Return (x, y) of the center of cell containing provided text 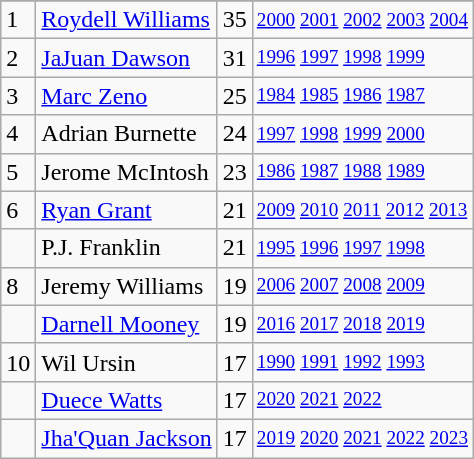
1986 1987 1988 1989 (362, 172)
5 (18, 172)
1996 1997 1998 1999 (362, 58)
1 (18, 20)
Roydell Williams (126, 20)
2000 2001 2002 2003 2004 (362, 20)
Darnell Mooney (126, 324)
2 (18, 58)
Jeremy Williams (126, 286)
31 (234, 58)
2016 2017 2018 2019 (362, 324)
8 (18, 286)
2006 2007 2008 2009 (362, 286)
24 (234, 134)
1997 1998 1999 2000 (362, 134)
3 (18, 96)
1990 1991 1992 1993 (362, 362)
Wil Ursin (126, 362)
1984 1985 1986 1987 (362, 96)
JaJuan Dawson (126, 58)
4 (18, 134)
2019 2020 2021 2022 2023 (362, 438)
Duece Watts (126, 400)
10 (18, 362)
2020 2021 2022 (362, 400)
35 (234, 20)
2009 2010 2011 2012 2013 (362, 210)
25 (234, 96)
Jerome McIntosh (126, 172)
Jha'Quan Jackson (126, 438)
23 (234, 172)
6 (18, 210)
1995 1996 1997 1998 (362, 248)
P.J. Franklin (126, 248)
Ryan Grant (126, 210)
Marc Zeno (126, 96)
Adrian Burnette (126, 134)
